Capture the cell that displays the provided text and extract its [X, Y] central coordinate. 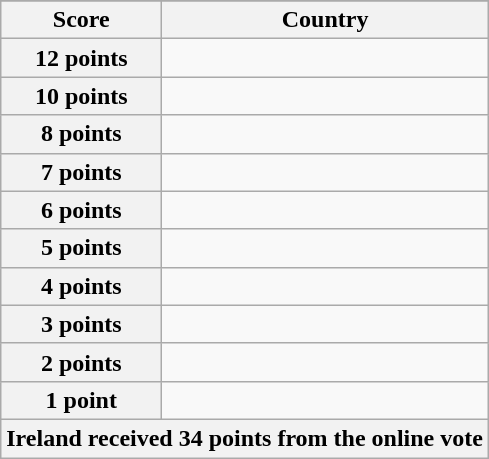
5 points [82, 248]
7 points [82, 172]
4 points [82, 286]
Ireland received 34 points from the online vote [245, 438]
10 points [82, 96]
3 points [82, 324]
2 points [82, 362]
Country [326, 20]
6 points [82, 210]
8 points [82, 134]
Score [82, 20]
12 points [82, 58]
1 point [82, 400]
